Scan for the cell matching the given text and deliver its (x, y) coordinate at center. 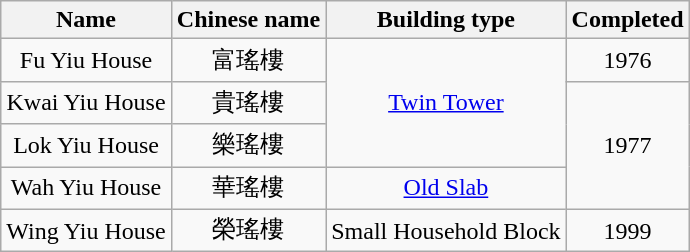
Old Slab (446, 188)
Chinese name (248, 20)
Wah Yiu House (86, 188)
貴瑤樓 (248, 102)
Twin Tower (446, 103)
樂瑤樓 (248, 146)
Wing Yiu House (86, 230)
Name (86, 20)
榮瑤樓 (248, 230)
1999 (628, 230)
Fu Yiu House (86, 60)
Small Household Block (446, 230)
華瑤樓 (248, 188)
1977 (628, 145)
Completed (628, 20)
Kwai Yiu House (86, 102)
Lok Yiu House (86, 146)
1976 (628, 60)
Building type (446, 20)
富瑤樓 (248, 60)
